Locate the cell with the specified text and output its [x, y] center coordinate. 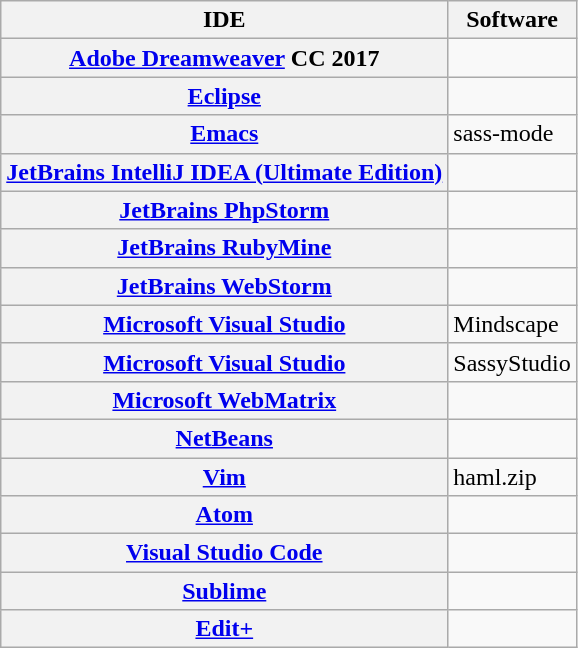
Eclipse [224, 96]
NetBeans [224, 438]
Adobe Dreamweaver CC 2017 [224, 58]
JetBrains RubyMine [224, 248]
Microsoft WebMatrix [224, 400]
IDE [224, 20]
Vim [224, 477]
Sublime [224, 591]
Mindscape [512, 324]
Software [512, 20]
JetBrains WebStorm [224, 286]
JetBrains PhpStorm [224, 210]
haml.zip [512, 477]
sass-mode [512, 134]
Visual Studio Code [224, 553]
Emacs [224, 134]
Edit+ [224, 629]
Atom [224, 515]
JetBrains IntelliJ IDEA (Ultimate Edition) [224, 172]
SassyStudio [512, 362]
